Determine the [X, Y] coordinate at the center of the cell enclosing the given text.  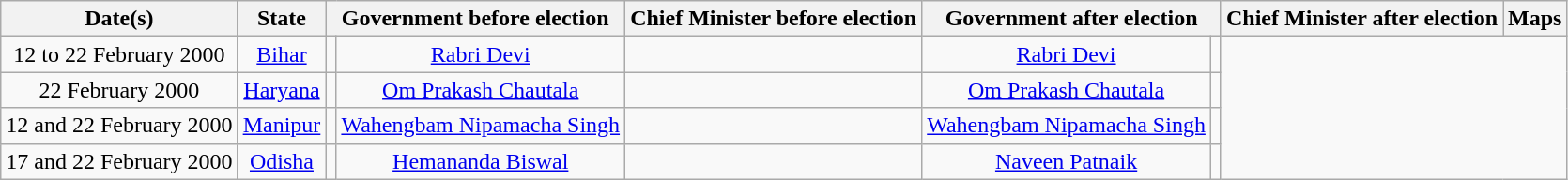
Chief Minister before election [774, 19]
Date(s) [119, 19]
Chief Minister after election [1361, 19]
22 February 2000 [119, 90]
Odisha [282, 161]
Maps [1535, 19]
12 and 22 February 2000 [119, 126]
Government after election [1072, 19]
12 to 22 February 2000 [119, 54]
Hemananda Biswal [481, 161]
Haryana [282, 90]
Bihar [282, 54]
17 and 22 February 2000 [119, 161]
Government before election [475, 19]
Manipur [282, 126]
State [282, 19]
Naveen Patnaik [1067, 161]
